Provide the (x, y) coordinate of the cell's center where the given text is located.  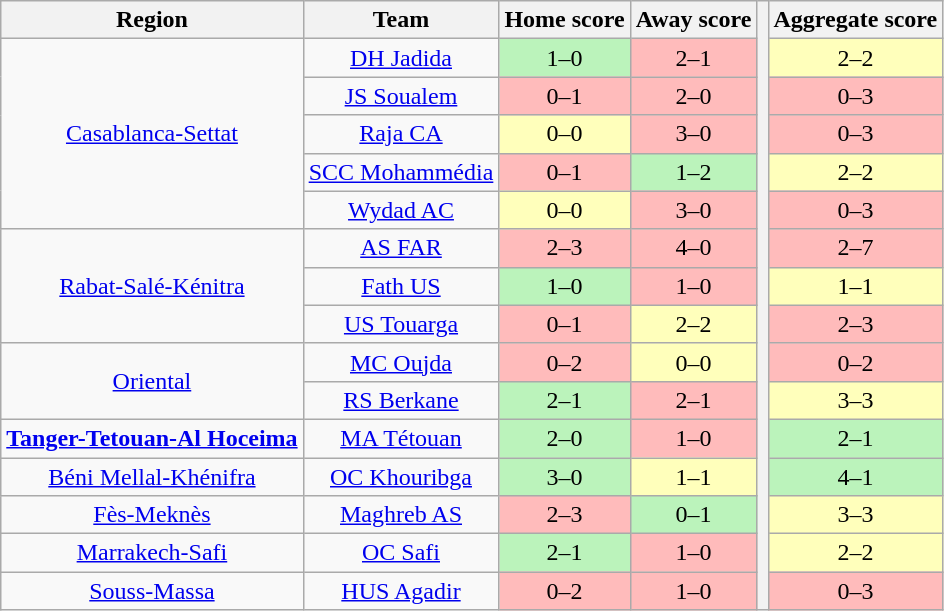
RS Berkane (401, 400)
HUS Agadir (401, 591)
OC Khouribga (401, 477)
Region (152, 20)
MC Oujda (401, 362)
Marrakech-Safi (152, 553)
2–7 (856, 248)
Raja CA (401, 134)
1–2 (694, 172)
Rabat-Salé-Kénitra (152, 286)
Team (401, 20)
4–0 (694, 248)
Wydad AC (401, 210)
Aggregate score (856, 20)
AS FAR (401, 248)
OC Safi (401, 553)
Tanger-Tetouan-Al Hoceima (152, 438)
Oriental (152, 381)
US Touarga (401, 324)
Béni Mellal-Khénifra (152, 477)
SCC Mohammédia (401, 172)
4–1 (856, 477)
DH Jadida (401, 58)
MA Tétouan (401, 438)
JS Soualem (401, 96)
Maghreb AS (401, 515)
Home score (564, 20)
Fath US (401, 286)
Casablanca-Settat (152, 134)
Away score (694, 20)
Souss-Massa (152, 591)
Fès-Meknès (152, 515)
